Return [X, Y] of the center of cell containing provided text 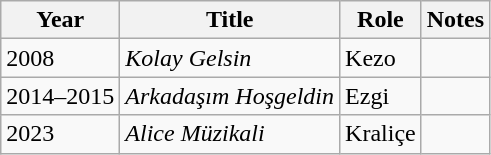
2023 [60, 134]
Kolay Gelsin [230, 58]
Alice Müzikali [230, 134]
Kraliçe [381, 134]
Year [60, 20]
Title [230, 20]
2008 [60, 58]
Notes [455, 20]
Kezo [381, 58]
Ezgi [381, 96]
Role [381, 20]
Arkadaşım Hoşgeldin [230, 96]
2014–2015 [60, 96]
